Output the [X, Y] coordinate of the center of the cell containing the given text.  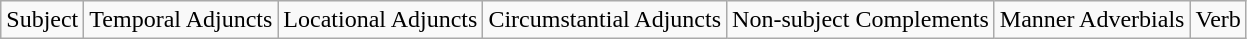
Verb [1218, 20]
Locational Adjuncts [380, 20]
Subject [42, 20]
Non-subject Complements [861, 20]
Manner Adverbials [1092, 20]
Temporal Adjuncts [181, 20]
Circumstantial Adjuncts [605, 20]
